Identify which cell holds the provided text, then report its [X, Y] central coordinate. 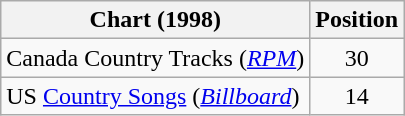
Canada Country Tracks (RPM) [156, 58]
Position [357, 20]
US Country Songs (Billboard) [156, 96]
14 [357, 96]
Chart (1998) [156, 20]
30 [357, 58]
